Provide the (x, y) coordinate of the cell's center where the given text is located.  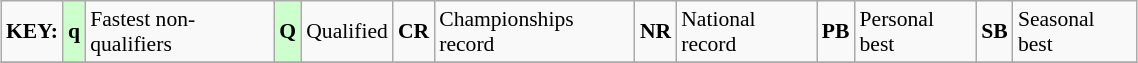
SB (994, 32)
Personal best (916, 32)
Q (288, 32)
Seasonal best (1075, 32)
Qualified (347, 32)
q (74, 32)
CR (414, 32)
Championships record (534, 32)
National record (746, 32)
PB (836, 32)
NR (656, 32)
Fastest non-qualifiers (180, 32)
KEY: (32, 32)
